Pinpoint the cell where the given text exists, returning its (X, Y) midpoint coordinate. 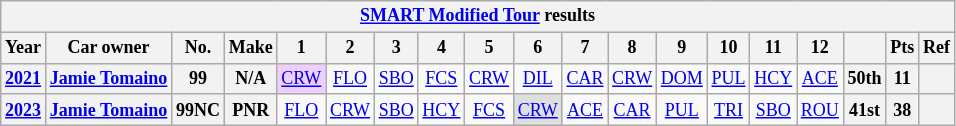
9 (682, 48)
99 (198, 78)
99NC (198, 110)
ROU (820, 110)
12 (820, 48)
SMART Modified Tour results (478, 16)
10 (728, 48)
PNR (250, 110)
2021 (24, 78)
No. (198, 48)
2 (350, 48)
4 (442, 48)
TRI (728, 110)
DIL (538, 78)
N/A (250, 78)
38 (902, 110)
Ref (937, 48)
Year (24, 48)
8 (632, 48)
5 (490, 48)
7 (585, 48)
3 (396, 48)
Car owner (108, 48)
41st (864, 110)
2023 (24, 110)
DOM (682, 78)
50th (864, 78)
1 (302, 48)
6 (538, 48)
Make (250, 48)
Pts (902, 48)
